Detect which cell encompasses the target text, then output its (x, y) center coordinate. 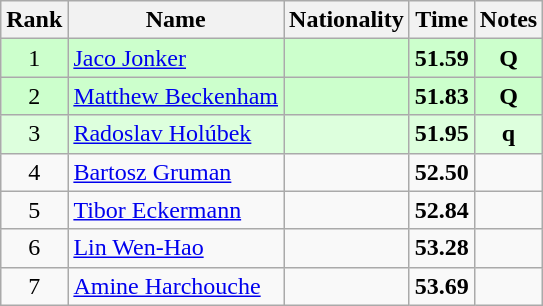
Jaco Jonker (176, 58)
Nationality (347, 20)
Lin Wen-Hao (176, 248)
Bartosz Gruman (176, 172)
Rank (34, 20)
4 (34, 172)
Name (176, 20)
51.59 (442, 58)
7 (34, 286)
Time (442, 20)
53.28 (442, 248)
Tibor Eckermann (176, 210)
Notes (508, 20)
2 (34, 96)
52.50 (442, 172)
3 (34, 134)
1 (34, 58)
51.95 (442, 134)
6 (34, 248)
5 (34, 210)
q (508, 134)
51.83 (442, 96)
Radoslav Holúbek (176, 134)
53.69 (442, 286)
Matthew Beckenham (176, 96)
Amine Harchouche (176, 286)
52.84 (442, 210)
